Return (X, Y) of the center of cell containing provided text 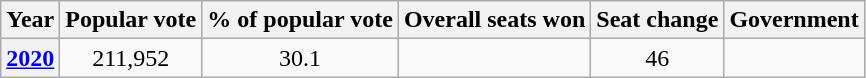
Popular vote (131, 20)
Year (30, 20)
Overall seats won (494, 20)
2020 (30, 58)
30.1 (300, 58)
% of popular vote (300, 20)
Government (794, 20)
211,952 (131, 58)
Seat change (658, 20)
46 (658, 58)
